Provide the [x, y] coordinate of the cell's center where the given text is located.  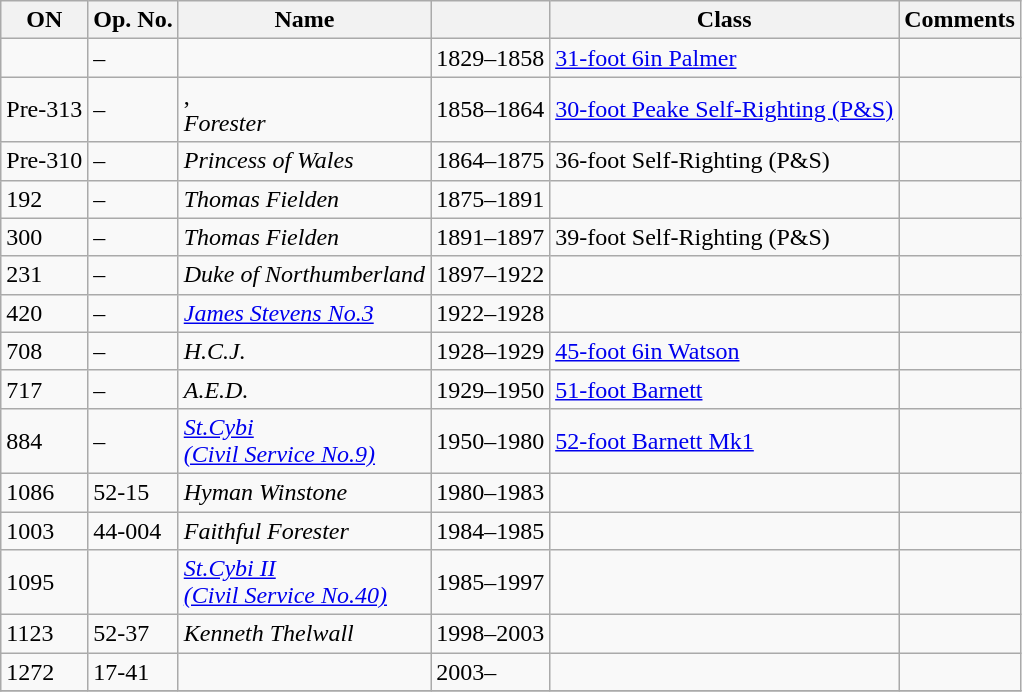
Hyman Winstone [304, 492]
1086 [44, 492]
52-37 [133, 634]
420 [44, 313]
Class [724, 20]
Princess of Wales [304, 161]
Name [304, 20]
44-004 [133, 531]
St.Cybi II(Civil Service No.40) [304, 582]
Comments [960, 20]
231 [44, 275]
1123 [44, 634]
James Stevens No.3 [304, 313]
1980–1983 [490, 492]
Op. No. [133, 20]
300 [44, 237]
1985–1997 [490, 582]
1272 [44, 672]
1984–1985 [490, 531]
708 [44, 351]
Duke of Northumberland [304, 275]
1998–2003 [490, 634]
Kenneth Thelwall [304, 634]
1875–1891 [490, 199]
,Forester [304, 110]
ON [44, 20]
884 [44, 440]
52-foot Barnett Mk1 [724, 440]
St.Cybi(Civil Service No.9) [304, 440]
52-15 [133, 492]
1891–1897 [490, 237]
1929–1950 [490, 389]
1829–1858 [490, 58]
192 [44, 199]
H.C.J. [304, 351]
51-foot Barnett [724, 389]
1950–1980 [490, 440]
1864–1875 [490, 161]
717 [44, 389]
1095 [44, 582]
1928–1929 [490, 351]
30-foot Peake Self-Righting (P&S) [724, 110]
Pre-310 [44, 161]
1922–1928 [490, 313]
1858–1864 [490, 110]
2003– [490, 672]
A.E.D. [304, 389]
31-foot 6in Palmer [724, 58]
45-foot 6in Watson [724, 351]
Pre-313 [44, 110]
17-41 [133, 672]
1003 [44, 531]
1897–1922 [490, 275]
39-foot Self-Righting (P&S) [724, 237]
Faithful Forester [304, 531]
36-foot Self-Righting (P&S) [724, 161]
